Capture the cell that displays the provided text and extract its [x, y] central coordinate. 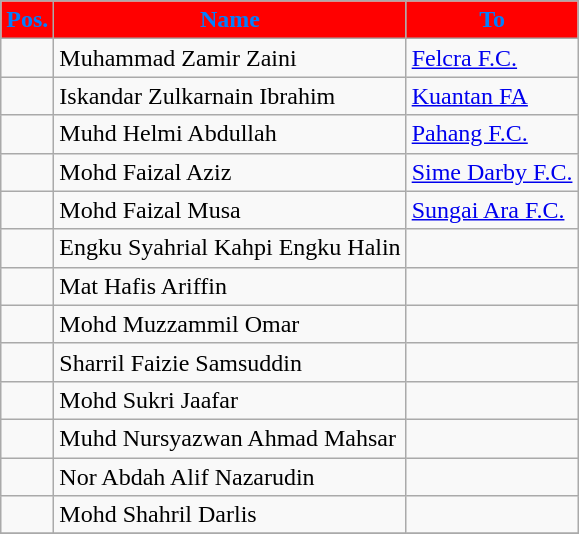
Mohd Muzzammil Omar [230, 324]
Pos. [28, 20]
Mohd Sukri Jaafar [230, 400]
Engku Syahrial Kahpi Engku Halin [230, 248]
Muhd Nursyazwan Ahmad Mahsar [230, 438]
Mat Hafis Ariffin [230, 286]
Muhammad Zamir Zaini [230, 58]
Felcra F.C. [492, 58]
Sungai Ara F.C. [492, 210]
Sharril Faizie Samsuddin [230, 362]
Mohd Faizal Aziz [230, 172]
Muhd Helmi Abdullah [230, 134]
Mohd Faizal Musa [230, 210]
To [492, 20]
Kuantan FA [492, 96]
Name [230, 20]
Mohd Shahril Darlis [230, 515]
Iskandar Zulkarnain Ibrahim [230, 96]
Pahang F.C. [492, 134]
Sime Darby F.C. [492, 172]
Nor Abdah Alif Nazarudin [230, 477]
